Locate the cell with the specified text and output its (x, y) center coordinate. 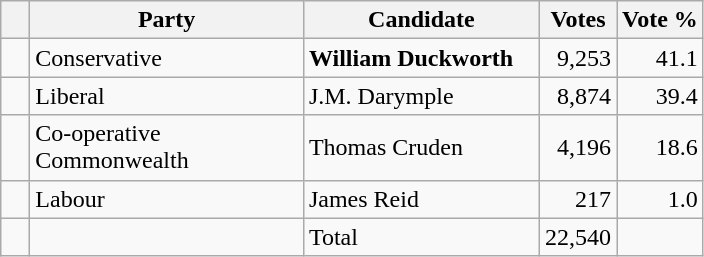
4,196 (578, 148)
Thomas Cruden (421, 148)
22,540 (578, 237)
Candidate (421, 20)
Conservative (167, 58)
41.1 (660, 58)
Vote % (660, 20)
217 (578, 199)
Total (421, 237)
Party (167, 20)
1.0 (660, 199)
Votes (578, 20)
Co-operative Commonwealth (167, 148)
Liberal (167, 96)
18.6 (660, 148)
William Duckworth (421, 58)
8,874 (578, 96)
39.4 (660, 96)
J.M. Darymple (421, 96)
James Reid (421, 199)
Labour (167, 199)
9,253 (578, 58)
